Search for the cell housing the specified text and yield its (x, y) center coordinate. 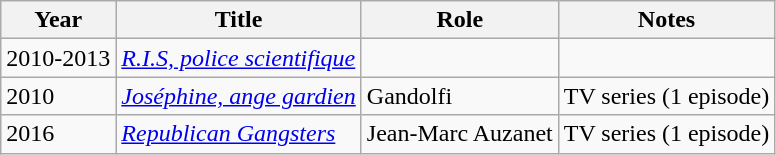
Jean-Marc Auzanet (460, 134)
2016 (58, 134)
Year (58, 20)
2010-2013 (58, 58)
Gandolfi (460, 96)
Joséphine, ange gardien (238, 96)
Notes (666, 20)
Republican Gangsters (238, 134)
R.I.S, police scientifique (238, 58)
2010 (58, 96)
Title (238, 20)
Role (460, 20)
